Determine the (x, y) coordinate at the center of the cell enclosing the given text.  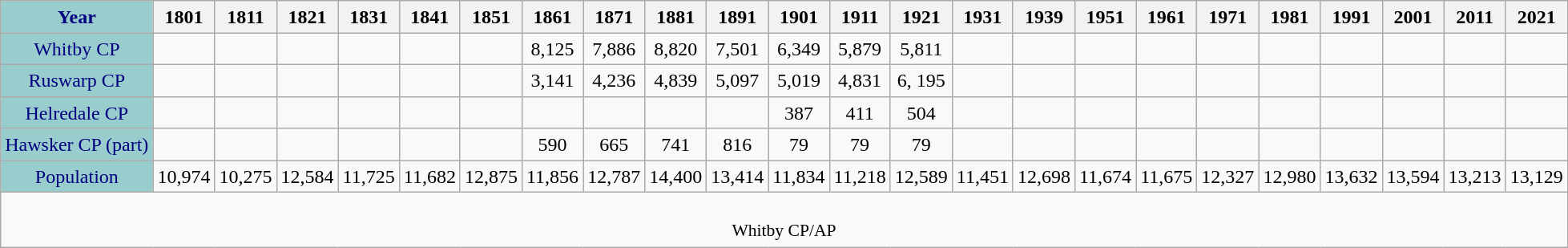
387 (799, 112)
12,327 (1227, 177)
665 (614, 144)
12,980 (1290, 177)
411 (860, 112)
6, 195 (921, 80)
1901 (799, 17)
8,125 (552, 49)
12,584 (308, 177)
1801 (184, 17)
2001 (1413, 17)
Whitby CP (77, 49)
1841 (429, 17)
13,414 (737, 177)
Whitby CP/AP (784, 220)
816 (737, 144)
5,019 (799, 80)
4,831 (860, 80)
1951 (1105, 17)
Population (77, 177)
12,589 (921, 177)
14,400 (676, 177)
1881 (676, 17)
11,451 (982, 177)
741 (676, 144)
590 (552, 144)
5,811 (921, 49)
1871 (614, 17)
1991 (1351, 17)
1821 (308, 17)
5,879 (860, 49)
12,875 (490, 177)
1861 (552, 17)
1981 (1290, 17)
6,349 (799, 49)
7,886 (614, 49)
13,213 (1474, 177)
1971 (1227, 17)
13,129 (1537, 177)
13,594 (1413, 177)
10,275 (245, 177)
Helredale CP (77, 112)
7,501 (737, 49)
12,787 (614, 177)
1891 (737, 17)
1961 (1167, 17)
1911 (860, 17)
11,856 (552, 177)
1811 (245, 17)
1939 (1043, 17)
Hawsker CP (part) (77, 144)
2011 (1474, 17)
11,674 (1105, 177)
13,632 (1351, 177)
2021 (1537, 17)
1851 (490, 17)
5,097 (737, 80)
11,682 (429, 177)
4,236 (614, 80)
504 (921, 112)
8,820 (676, 49)
1921 (921, 17)
11,834 (799, 177)
11,725 (369, 177)
Year (77, 17)
4,839 (676, 80)
11,675 (1167, 177)
1831 (369, 17)
1931 (982, 17)
11,218 (860, 177)
12,698 (1043, 177)
Ruswarp CP (77, 80)
10,974 (184, 177)
3,141 (552, 80)
